Return [x, y] of the center of cell containing provided text 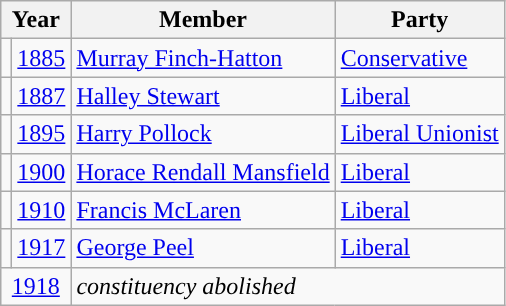
Murray Finch-Hatton [203, 58]
1900 [42, 172]
constituency abolished [288, 286]
1910 [42, 210]
1918 [36, 286]
1885 [42, 58]
Halley Stewart [203, 96]
1887 [42, 96]
Party [420, 20]
Member [203, 20]
George Peel [203, 248]
Horace Rendall Mansfield [203, 172]
Liberal Unionist [420, 134]
Francis McLaren [203, 210]
Conservative [420, 58]
1917 [42, 248]
Year [36, 20]
Harry Pollock [203, 134]
1895 [42, 134]
